Determine the (X, Y) coordinate at the center of the cell enclosing the given text.  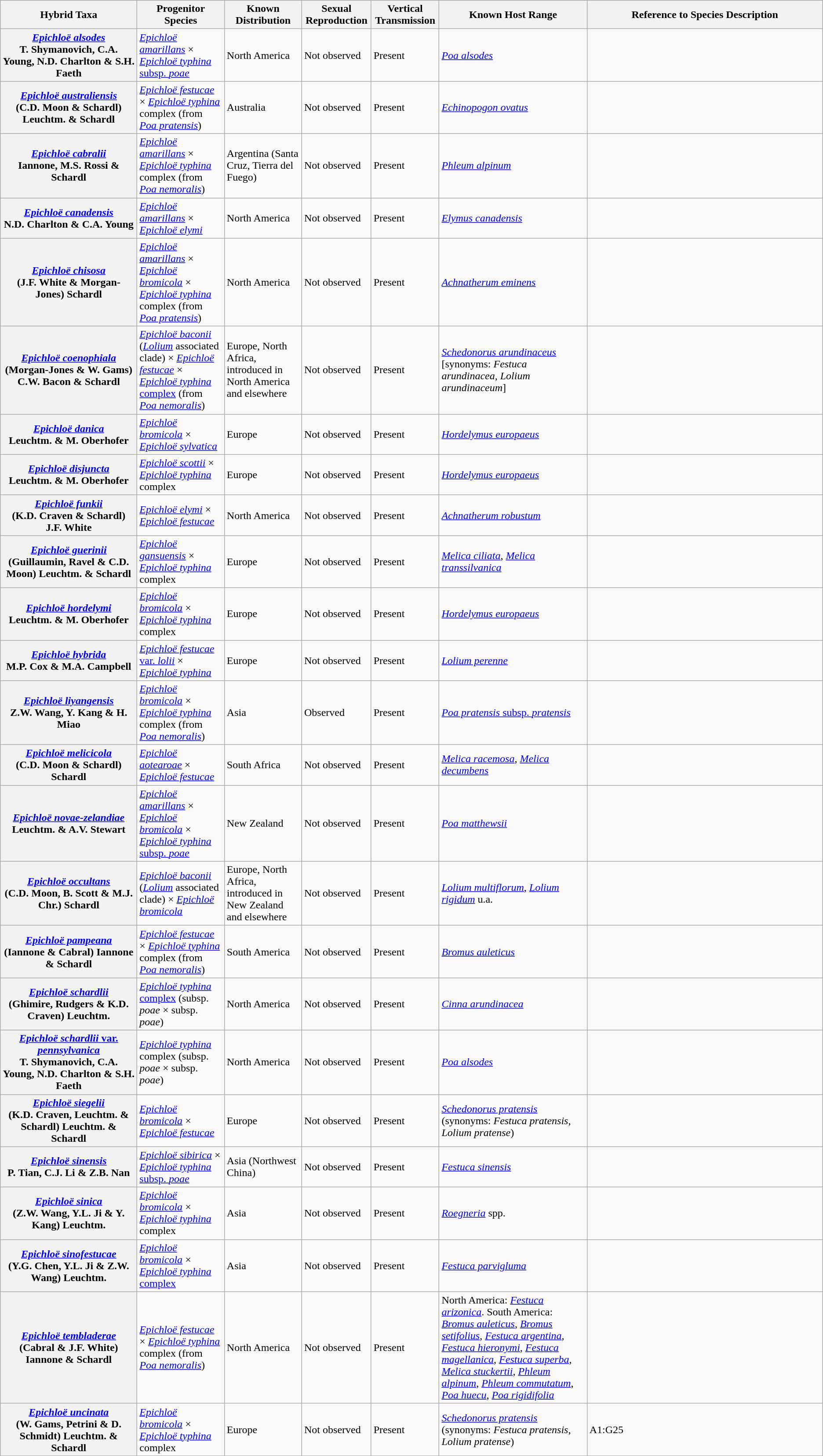
Argentina (Santa Cruz, Tierra del Fuego) (263, 166)
Epichloë bromicola × Epichloë typhina complex (from Poa nemoralis) (181, 713)
Observed (337, 713)
Europe, North Africa, introduced in North America and elsewhere (263, 370)
Epichloë guerinii(Guillaumin, Ravel & C.D. Moon) Leuchtm. & Schardl (69, 562)
Epichloë aotearoae × Epichloë festucae (181, 765)
Epichloë disjunctaLeuchtm. & M. Oberhofer (69, 475)
Epichloë sibirica × Epichloë typhina subsp. poae (181, 1167)
Epichloë bromicola × Epichloë festucae (181, 1121)
Epichloë siegelii(K.D. Craven, Leuchtm. & Schardl) Leuchtm. & Schardl (69, 1121)
Epichloë sinofestucae(Y.G. Chen, Y.L. Ji & Z.W. Wang) Leuchtm. (69, 1266)
A1:G25 (705, 1429)
Epichloë sinica(Z.W. Wang, Y.L. Ji & Y. Kang) Leuchtm. (69, 1213)
Epichloë amarillans × Epichloë typhina subsp. poae (181, 55)
Epichloë melicicola(C.D. Moon & Schardl) Schardl (69, 765)
Festuca parvigluma (513, 1266)
Epichloë canadensisN.D. Charlton & C.A. Young (69, 218)
Lolium multiflorum, Lolium rigidum u.a. (513, 893)
Epichloë amarillans × Epichloë elymi (181, 218)
Epichloë liyangensisZ.W. Wang, Y. Kang & H. Miao (69, 713)
Epichloë scottii × Epichloë typhina complex (181, 475)
Epichloë occultans(C.D. Moon, B. Scott & M.J. Chr.) Schardl (69, 893)
Elymus canadensis (513, 218)
Roegneria spp. (513, 1213)
Epichloë chisosa(J.F. White & Morgan-Jones) Schardl (69, 282)
Bromus auleticus (513, 952)
Cinna arundinacea (513, 1004)
Phleum alpinum (513, 166)
South America (263, 952)
New Zealand (263, 824)
Poa matthewsii (513, 824)
Epichloë hybridaM.P. Cox & M.A. Campbell (69, 660)
Epichloë alsodesT. Shymanovich, C.A. Young, N.D. Charlton & S.H. Faeth (69, 55)
Epichloë gansuensis × Epichloë typhina complex (181, 562)
Epichloë sinensisP. Tian, C.J. Li & Z.B. Nan (69, 1167)
Epichloë amarillans × Epichloë bromicola × Epichloë typhina subsp. poae (181, 824)
Progenitor Species (181, 15)
South Africa (263, 765)
Epichloë uncinata(W. Gams, Petrini & D. Schmidt) Leuchtm. & Schardl (69, 1429)
Epichloë funkii(K.D. Craven & Schardl) J.F. White (69, 515)
Epichloë bromicola × Epichloë sylvatica (181, 434)
Australia (263, 107)
Lolium perenne (513, 660)
Sexual Reproduction (337, 15)
Achnatherum robustum (513, 515)
Reference to Species Description (705, 15)
Festuca sinensis (513, 1167)
Epichloë amarillans × Epichloë bromicola × Epichloë typhina complex (from Poa pratensis) (181, 282)
Epichloë baconii (Lolium associated clade) × Epichloë festucae × Epichloë typhina complex (from Poa nemoralis) (181, 370)
Epichloë festucae × Epichloë typhina complex (from Poa pratensis) (181, 107)
Epichloë schardlii var. pennsylvanicaT. Shymanovich, C.A. Young, N.D. Charlton & S.H. Faeth (69, 1062)
Achnatherum eminens (513, 282)
Epichloë australiensis(C.D. Moon & Schardl) Leuchtm. & Schardl (69, 107)
Epichloë pampeana(Iannone & Cabral) Iannone & Schardl (69, 952)
Echinopogon ovatus (513, 107)
Epichloë elymi × Epichloë festucae (181, 515)
Epichloë novae-zelandiaeLeuchtm. & A.V. Stewart (69, 824)
Schedonorus arundinaceus [synonyms: Festuca arundinacea, Lolium arundinaceum] (513, 370)
Epichloë cabraliiIannone, M.S. Rossi & Schardl (69, 166)
Known Host Range (513, 15)
Epichloë schardlii(Ghimire, Rudgers & K.D. Craven) Leuchtm. (69, 1004)
Known Distribution (263, 15)
Melica racemosa, Melica decumbens (513, 765)
Epichloë tembladerae(Cabral & J.F. White) Iannone & Schardl (69, 1347)
Epichloë baconii (Lolium associated clade) × Epichloë bromicola (181, 893)
Epichloë amarillans × Epichloë typhina complex (from Poa nemoralis) (181, 166)
Poa pratensis subsp. pratensis (513, 713)
Europe, North Africa, introduced in New Zealand and elsewhere (263, 893)
Asia (Northwest China) (263, 1167)
Epichloë danicaLeuchtm. & M. Oberhofer (69, 434)
Epichloë coenophiala(Morgan-Jones & W. Gams) C.W. Bacon & Schardl (69, 370)
Epichloë hordelymiLeuchtm. & M. Oberhofer (69, 614)
Hybrid Taxa (69, 15)
Vertical Transmission (405, 15)
Epichloë festucae var. lolii × Epichloë typhina (181, 660)
Melica ciliata, Melica transsilvanica (513, 562)
